Return (x, y) of the center of cell containing provided text 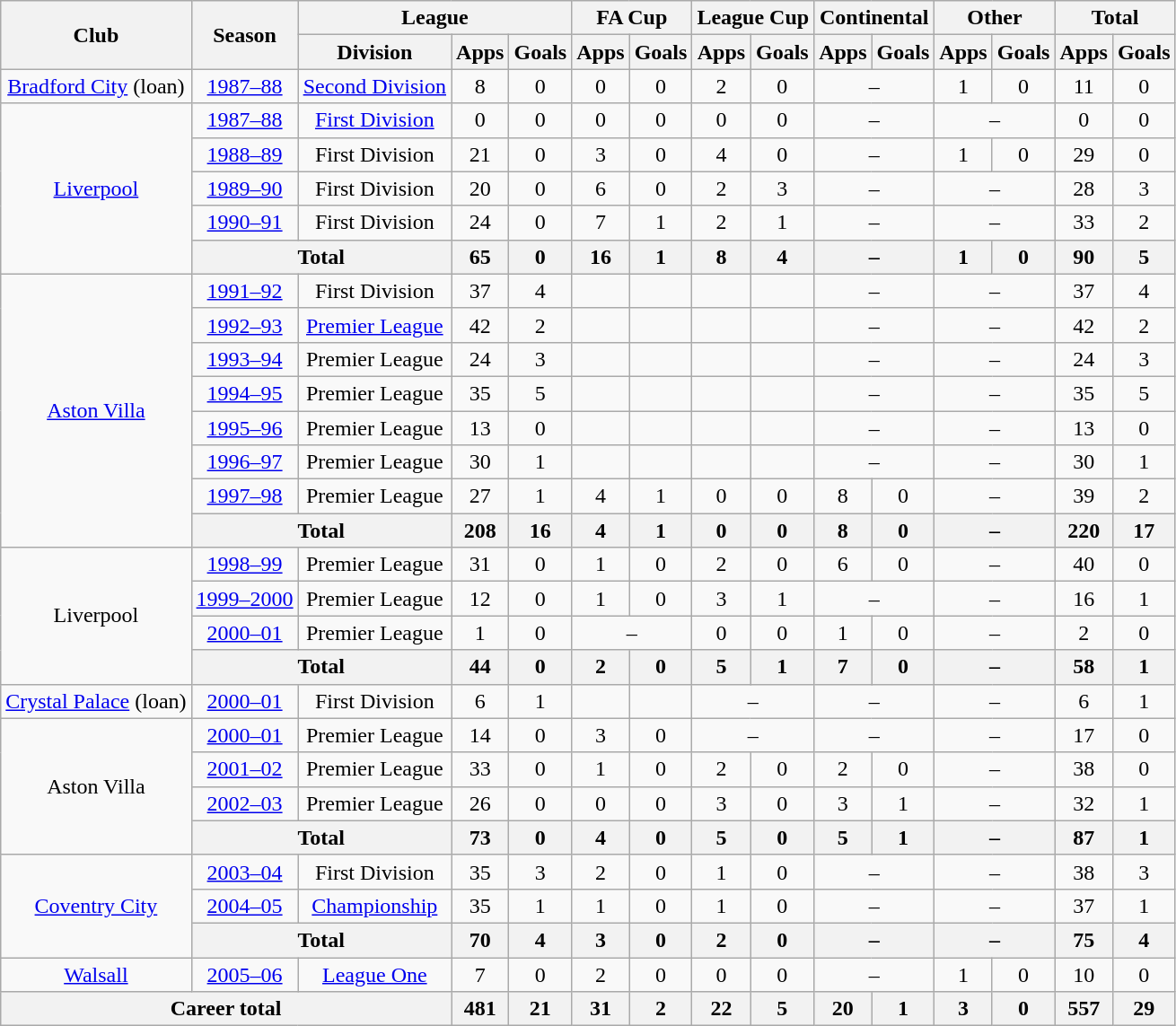
1996–97 (244, 462)
1988–89 (244, 154)
75 (1084, 940)
Career total (226, 1009)
Season (244, 35)
1999–2000 (244, 599)
1995–96 (244, 428)
65 (480, 257)
1998–99 (244, 565)
28 (1084, 189)
39 (1084, 496)
1997–98 (244, 496)
Championship (374, 906)
26 (480, 803)
Second Division (374, 86)
14 (480, 735)
2001–02 (244, 769)
12 (480, 599)
Other (995, 18)
2005–06 (244, 974)
1991–92 (244, 291)
70 (480, 940)
Club (96, 35)
58 (1084, 667)
557 (1084, 1009)
32 (1084, 803)
44 (480, 667)
11 (1084, 86)
Division (374, 52)
2002–03 (244, 803)
Continental (874, 18)
2004–05 (244, 906)
22 (722, 1009)
Bradford City (loan) (96, 86)
1990–91 (244, 223)
League (434, 18)
League One (374, 974)
90 (1084, 257)
73 (480, 837)
FA Cup (632, 18)
Crystal Palace (loan) (96, 701)
1992–93 (244, 325)
208 (480, 531)
1989–90 (244, 189)
481 (480, 1009)
Coventry City (96, 906)
220 (1084, 531)
2003–04 (244, 872)
League Cup (753, 18)
40 (1084, 565)
1993–94 (244, 359)
87 (1084, 837)
10 (1084, 974)
Walsall (96, 974)
27 (480, 496)
1994–95 (244, 393)
